Return (x, y) of the center of cell containing provided text 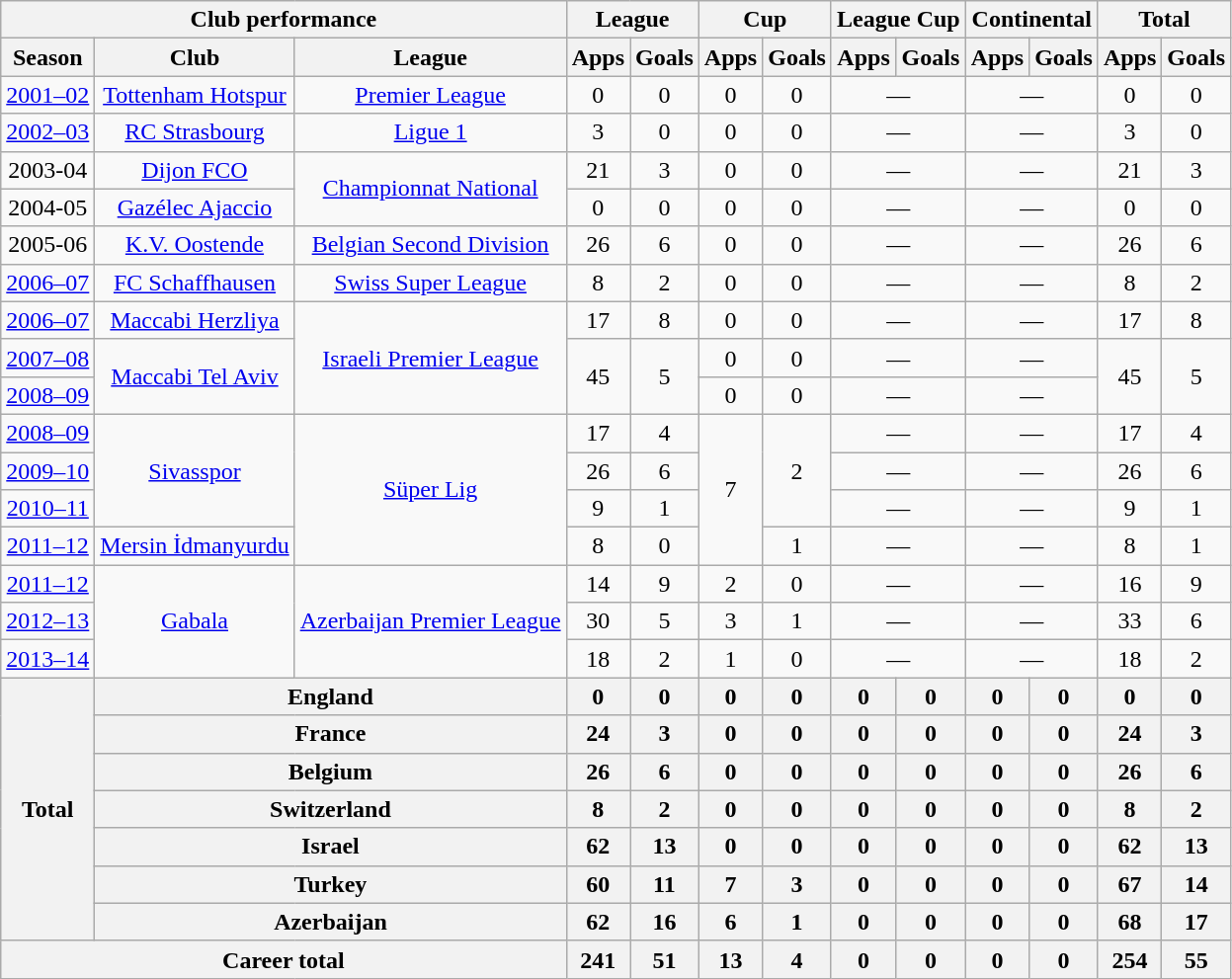
Maccabi Tel Aviv (195, 376)
Belgian Second Division (431, 245)
Azerbaijan Premier League (431, 621)
67 (1129, 884)
Premier League (431, 95)
2013–14 (47, 659)
K.V. Oostende (195, 245)
France (330, 734)
Career total (284, 959)
Tottenham Hotspur (195, 95)
241 (598, 959)
Club performance (284, 20)
Azerbaijan (330, 922)
11 (665, 884)
55 (1196, 959)
Dijon FCO (195, 170)
2005-06 (47, 245)
30 (598, 621)
Süper Lig (431, 489)
Swiss Super League (431, 283)
League Cup (898, 20)
2003-04 (47, 170)
Championnat National (431, 189)
Gazélec Ajaccio (195, 207)
60 (598, 884)
Israel (330, 847)
Continental (1031, 20)
68 (1129, 922)
33 (1129, 621)
2007–08 (47, 358)
Turkey (330, 884)
England (330, 696)
Ligue 1 (431, 132)
2009–10 (47, 471)
51 (665, 959)
Gabala (195, 621)
Mersin İdmanyurdu (195, 546)
Israeli Premier League (431, 358)
FC Schaffhausen (195, 283)
Season (47, 57)
Club (195, 57)
RC Strasbourg (195, 132)
Sivasspor (195, 470)
2004-05 (47, 207)
2001–02 (47, 95)
2010–11 (47, 509)
Belgium (330, 772)
2012–13 (47, 621)
Cup (765, 20)
Maccabi Herzliya (195, 320)
Switzerland (330, 809)
254 (1129, 959)
2002–03 (47, 132)
